Determine the (x, y) coordinate at the center of the cell enclosing the given text.  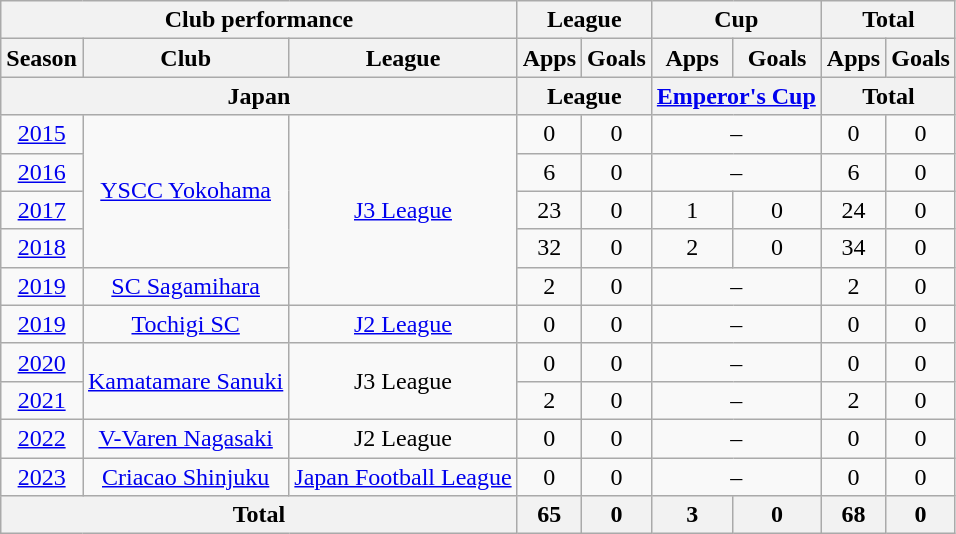
V-Varen Nagasaki (185, 438)
YSCC Yokohama (185, 191)
3 (692, 515)
23 (549, 210)
Criacao Shinjuku (185, 477)
2016 (42, 172)
2023 (42, 477)
Club (185, 58)
Japan (259, 96)
Tochigi SC (185, 324)
68 (853, 515)
1 (692, 210)
32 (549, 248)
2022 (42, 438)
Emperor's Cup (736, 96)
Season (42, 58)
SC Sagamihara (185, 286)
Club performance (259, 20)
Cup (736, 20)
Kamatamare Sanuki (185, 381)
2018 (42, 248)
34 (853, 248)
2021 (42, 400)
65 (549, 515)
Japan Football League (403, 477)
2015 (42, 134)
2020 (42, 362)
2017 (42, 210)
24 (853, 210)
